From the cell containing the given text, extract its center point as [x, y] coordinate. 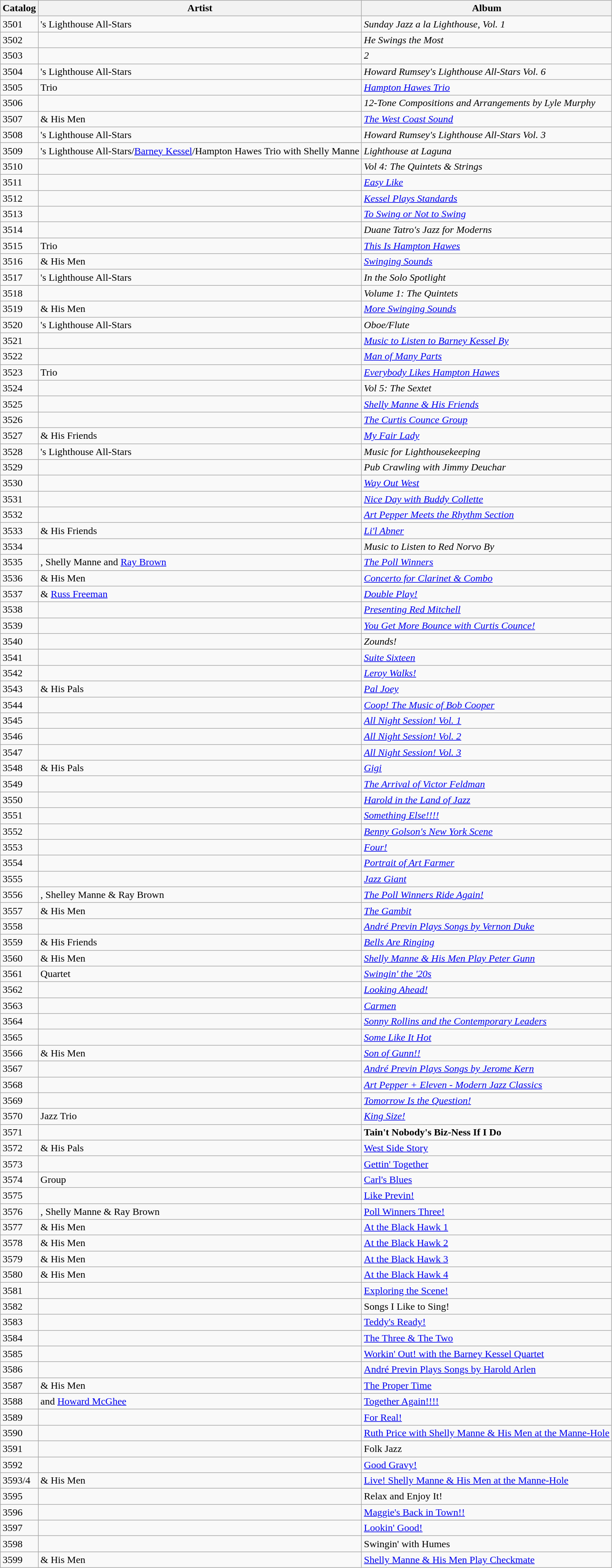
3567 [19, 1069]
Presenting Red Mitchell [487, 610]
Way Out West [487, 483]
3548 [19, 768]
Four! [487, 847]
Art Pepper Meets the Rhythm Section [487, 515]
Live! Shelly Manne & His Men at the Manne-Hole [487, 1481]
Relax and Enjoy It! [487, 1496]
Howard Rumsey's Lighthouse All-Stars Vol. 6 [487, 72]
Concerto for Clarinet & Combo [487, 578]
2 [487, 56]
In the Solo Spotlight [487, 277]
Easy Like [487, 182]
Swingin' the '20s [487, 974]
Art Pepper + Eleven - Modern Jazz Classics [487, 1085]
, Shelly Manne and Ray Brown [200, 562]
3536 [19, 578]
3528 [19, 451]
3588 [19, 1401]
Exploring the Scene! [487, 1291]
Suite Sixteen [487, 657]
3501 [19, 24]
Music to Listen to Red Norvo By [487, 547]
Shelly Manne & His Friends [487, 404]
3524 [19, 388]
Tain't Nobody's Biz-Ness If I Do [487, 1132]
3539 [19, 626]
3550 [19, 800]
3571 [19, 1132]
You Get More Bounce with Curtis Counce! [487, 626]
3517 [19, 277]
3549 [19, 784]
3551 [19, 816]
Jazz Trio [200, 1116]
3533 [19, 531]
André Previn Plays Songs by Jerome Kern [487, 1069]
3535 [19, 562]
3552 [19, 831]
3589 [19, 1417]
The Curtis Counce Group [487, 420]
Sonny Rollins and the Contemporary Leaders [487, 1021]
Pal Joey [487, 689]
André Previn Plays Songs by Vernon Duke [487, 926]
3510 [19, 166]
Quartet [200, 974]
3538 [19, 610]
Vol 4: The Quintets & Strings [487, 166]
3592 [19, 1464]
Something Else!!!! [487, 816]
3534 [19, 547]
3599 [19, 1560]
3576 [19, 1212]
King Size! [487, 1116]
Workin' Out! with the Barney Kessel Quartet [487, 1354]
My Fair Lady [487, 435]
Ruth Price with Shelly Manne & His Men at the Manne-Hole [487, 1433]
3514 [19, 230]
3561 [19, 974]
3523 [19, 372]
3531 [19, 499]
3581 [19, 1291]
Gettin' Together [487, 1164]
Portrait of Art Farmer [487, 863]
3502 [19, 40]
3529 [19, 467]
The Gambit [487, 910]
3597 [19, 1528]
3579 [19, 1259]
Together Again!!!! [487, 1401]
3532 [19, 515]
, Shelly Manne & Ray Brown [200, 1212]
All Night Session! Vol. 2 [487, 737]
3582 [19, 1306]
Oboe/Flute [487, 325]
3587 [19, 1385]
3583 [19, 1322]
Vol 5: The Sextet [487, 388]
Pub Crawling with Jimmy Deuchar [487, 467]
He Swings the Most [487, 40]
3506 [19, 103]
Catalog [19, 8]
3557 [19, 910]
3553 [19, 847]
3569 [19, 1101]
At the Black Hawk 1 [487, 1227]
12-Tone Compositions and Arrangements by Lyle Murphy [487, 103]
3595 [19, 1496]
3556 [19, 895]
3565 [19, 1037]
Group [200, 1180]
Shelly Manne & His Men Play Checkmate [487, 1560]
3564 [19, 1021]
Music for Lighthousekeeping [487, 451]
3558 [19, 926]
3540 [19, 641]
3521 [19, 341]
, Shelley Manne & Ray Brown [200, 895]
3570 [19, 1116]
Maggie's Back in Town!! [487, 1512]
3578 [19, 1243]
To Swing or Not to Swing [487, 214]
3516 [19, 262]
The West Coast Sound [487, 119]
Carmen [487, 1006]
André Previn Plays Songs by Harold Arlen [487, 1370]
3512 [19, 198]
3577 [19, 1227]
Jazz Giant [487, 879]
Harold in the Land of Jazz [487, 800]
All Night Session! Vol. 1 [487, 721]
3546 [19, 737]
Benny Golson's New York Scene [487, 831]
Volume 1: The Quintets [487, 293]
3586 [19, 1370]
3593/4 [19, 1481]
3547 [19, 752]
Poll Winners Three! [487, 1212]
3541 [19, 657]
Swingin' with Humes [487, 1544]
Double Play! [487, 594]
3554 [19, 863]
Album [487, 8]
3513 [19, 214]
3507 [19, 119]
At the Black Hawk 2 [487, 1243]
Lighthouse at Laguna [487, 151]
's Lighthouse All-Stars/Barney Kessel/Hampton Hawes Trio with Shelly Manne [200, 151]
Shelly Manne & His Men Play Peter Gunn [487, 958]
3522 [19, 356]
3537 [19, 594]
3526 [19, 420]
Sunday Jazz a la Lighthouse, Vol. 1 [487, 24]
Music to Listen to Barney Kessel By [487, 341]
3515 [19, 246]
3591 [19, 1449]
3572 [19, 1148]
Folk Jazz [487, 1449]
Howard Rumsey's Lighthouse All-Stars Vol. 3 [487, 135]
The Proper Time [487, 1385]
and Howard McGhee [200, 1401]
3562 [19, 990]
3508 [19, 135]
Everybody Likes Hampton Hawes [487, 372]
3543 [19, 689]
3530 [19, 483]
Duane Tatro's Jazz for Moderns [487, 230]
Artist [200, 8]
3511 [19, 182]
At the Black Hawk 3 [487, 1259]
3560 [19, 958]
The Poll Winners Ride Again! [487, 895]
Some Like It Hot [487, 1037]
& Russ Freeman [200, 594]
Leroy Walks! [487, 673]
Tomorrow Is the Question! [487, 1101]
3519 [19, 309]
3503 [19, 56]
3518 [19, 293]
3568 [19, 1085]
3566 [19, 1053]
Bells Are Ringing [487, 942]
All Night Session! Vol. 3 [487, 752]
3575 [19, 1195]
The Poll Winners [487, 562]
Teddy's Ready! [487, 1322]
3504 [19, 72]
3574 [19, 1180]
3520 [19, 325]
3545 [19, 721]
3525 [19, 404]
Swinging Sounds [487, 262]
More Swinging Sounds [487, 309]
3598 [19, 1544]
3590 [19, 1433]
Son of Gunn!! [487, 1053]
3596 [19, 1512]
Carl's Blues [487, 1180]
3544 [19, 705]
Coop! The Music of Bob Cooper [487, 705]
3580 [19, 1275]
This Is Hampton Hawes [487, 246]
3563 [19, 1006]
Zounds! [487, 641]
Good Gravy! [487, 1464]
The Arrival of Victor Feldman [487, 784]
At the Black Hawk 4 [487, 1275]
Like Previn! [487, 1195]
3542 [19, 673]
West Side Story [487, 1148]
Songs I Like to Sing! [487, 1306]
For Real! [487, 1417]
3559 [19, 942]
Gigi [487, 768]
Nice Day with Buddy Collette [487, 499]
3555 [19, 879]
Looking Ahead! [487, 990]
Kessel Plays Standards [487, 198]
3527 [19, 435]
Li'l Abner [487, 531]
Lookin' Good! [487, 1528]
3585 [19, 1354]
3573 [19, 1164]
3584 [19, 1338]
The Three & The Two [487, 1338]
Man of Many Parts [487, 356]
3509 [19, 151]
3505 [19, 87]
Hampton Hawes Trio [487, 87]
